Provide the (x, y) coordinate of the cell's center where the given text is located.  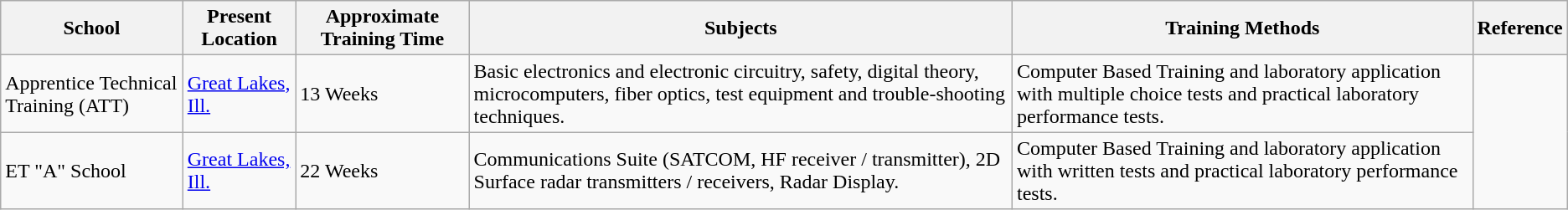
Reference (1519, 28)
13 Weeks (382, 94)
Subjects (740, 28)
Present Location (240, 28)
Basic electronics and electronic circuitry, safety, digital theory, microcomputers, fiber optics, test equipment and trouble-shooting techniques. (740, 94)
Computer Based Training and laboratory application with multiple choice tests and practical laboratory performance tests. (1243, 94)
ET "A" School (92, 171)
22 Weeks (382, 171)
Communications Suite (SATCOM, HF receiver / transmitter), 2D Surface radar transmitters / receivers, Radar Display. (740, 171)
Approximate Training Time (382, 28)
Training Methods (1243, 28)
Apprentice Technical Training (ATT) (92, 94)
Computer Based Training and laboratory application with written tests and practical laboratory performance tests. (1243, 171)
School (92, 28)
